Output the (X, Y) coordinate of the center of the cell containing the given text.  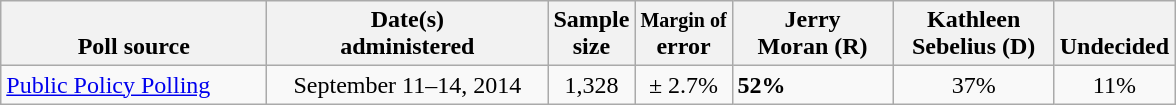
KathleenSebelius (D) (974, 34)
52% (812, 85)
± 2.7% (684, 85)
Undecided (1114, 34)
JerryMoran (R) (812, 34)
Poll source (134, 34)
1,328 (592, 85)
Samplesize (592, 34)
11% (1114, 85)
Public Policy Polling (134, 85)
Margin oferror (684, 34)
September 11–14, 2014 (408, 85)
Date(s)administered (408, 34)
37% (974, 85)
